Extract the (X, Y) coordinate from the center of the cell holding the provided text.  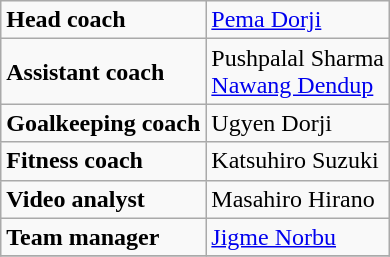
Fitness coach (104, 161)
Jigme Norbu (298, 237)
Katsuhiro Suzuki (298, 161)
Head coach (104, 20)
Video analyst (104, 199)
Assistant coach (104, 72)
Pushpalal Sharma Nawang Dendup (298, 72)
Pema Dorji (298, 20)
Goalkeeping coach (104, 123)
Ugyen Dorji (298, 123)
Team manager (104, 237)
Masahiro Hirano (298, 199)
